Extract the [x, y] coordinate from the center of the cell holding the provided text.  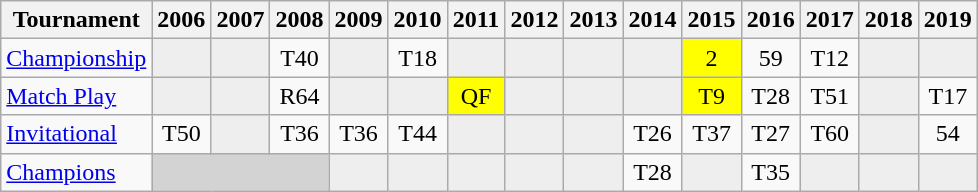
54 [948, 134]
T35 [770, 172]
QF [476, 96]
T40 [300, 58]
2010 [418, 20]
2014 [652, 20]
2008 [300, 20]
2006 [182, 20]
T27 [770, 134]
2017 [830, 20]
2 [712, 58]
T37 [712, 134]
2011 [476, 20]
59 [770, 58]
T12 [830, 58]
2012 [534, 20]
2016 [770, 20]
T44 [418, 134]
2018 [888, 20]
Invitational [76, 134]
Champions [76, 172]
2007 [240, 20]
T26 [652, 134]
2019 [948, 20]
2015 [712, 20]
T17 [948, 96]
Championship [76, 58]
T9 [712, 96]
2013 [594, 20]
T51 [830, 96]
R64 [300, 96]
T50 [182, 134]
2009 [358, 20]
Match Play [76, 96]
Tournament [76, 20]
T18 [418, 58]
T60 [830, 134]
